Capture the cell that displays the provided text and extract its [x, y] central coordinate. 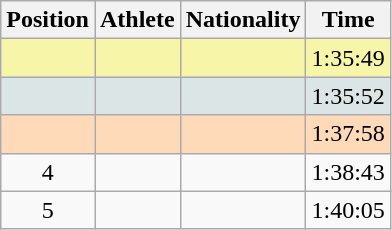
Position [48, 20]
1:35:52 [348, 96]
5 [48, 210]
1:37:58 [348, 134]
1:38:43 [348, 172]
1:35:49 [348, 58]
4 [48, 172]
Time [348, 20]
Nationality [243, 20]
1:40:05 [348, 210]
Athlete [137, 20]
